From the cell containing the given text, extract its center point as (X, Y) coordinate. 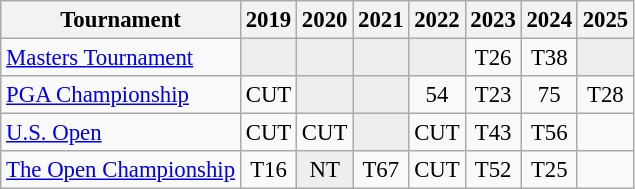
2024 (549, 20)
54 (437, 95)
2021 (381, 20)
T56 (549, 133)
T67 (381, 170)
2019 (268, 20)
T38 (549, 58)
T28 (605, 95)
PGA Championship (121, 95)
T26 (493, 58)
T52 (493, 170)
2025 (605, 20)
U.S. Open (121, 133)
T43 (493, 133)
T25 (549, 170)
2023 (493, 20)
Masters Tournament (121, 58)
75 (549, 95)
Tournament (121, 20)
T16 (268, 170)
2020 (325, 20)
2022 (437, 20)
The Open Championship (121, 170)
T23 (493, 95)
NT (325, 170)
